Scan for the cell matching the given text and deliver its (x, y) coordinate at center. 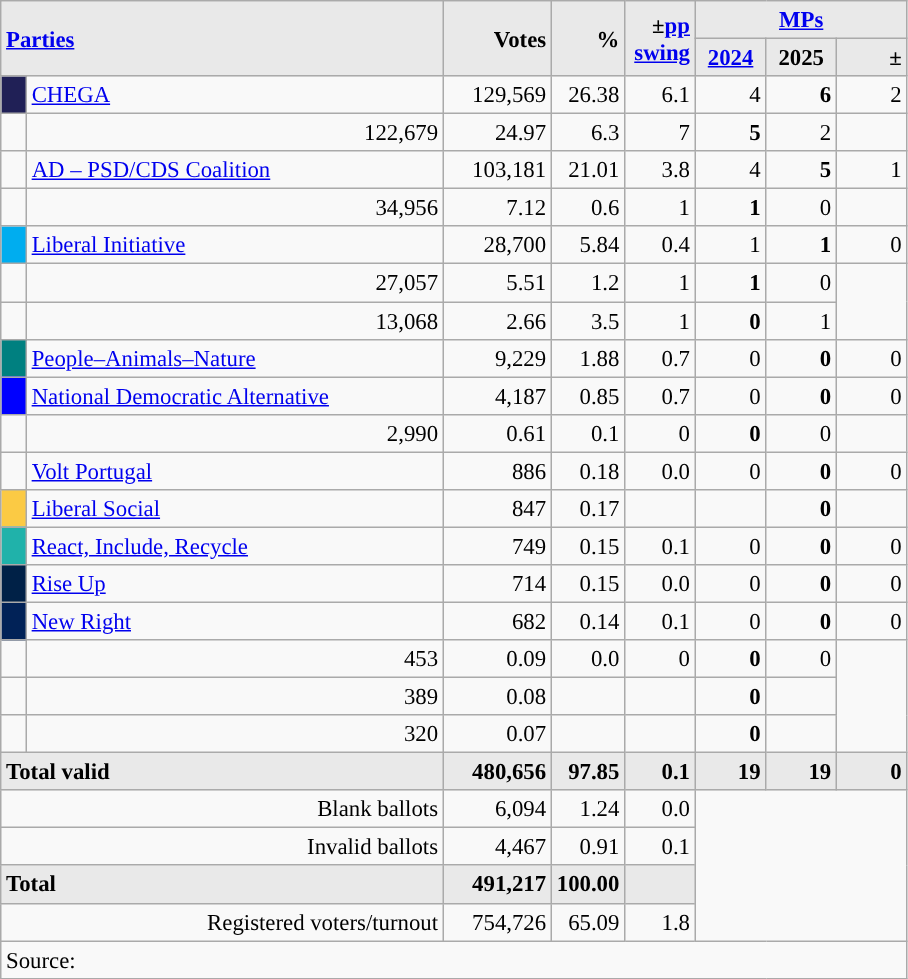
0.85 (588, 396)
Votes (497, 38)
CHEGA (234, 95)
5.84 (588, 245)
749 (497, 546)
Liberal Initiative (234, 245)
1.2 (588, 283)
21.01 (588, 170)
100.00 (588, 885)
0.14 (588, 621)
4,467 (497, 847)
Registered voters/turnout (222, 922)
React, Include, Recycle (234, 546)
6 (802, 95)
Parties (222, 38)
Source: (454, 960)
3.5 (588, 321)
5.51 (497, 283)
4,187 (497, 396)
± (872, 58)
24.97 (497, 133)
0.4 (660, 245)
754,726 (497, 922)
28,700 (497, 245)
847 (497, 509)
2024 (730, 58)
±pp swing (660, 38)
Total (222, 885)
New Right (234, 621)
7 (660, 133)
320 (234, 734)
Volt Portugal (234, 471)
0.09 (497, 659)
3.8 (660, 170)
0.6 (588, 208)
0.07 (497, 734)
1.88 (588, 358)
6,094 (497, 809)
886 (497, 471)
AD – PSD/CDS Coalition (234, 170)
% (588, 38)
MPs (801, 20)
65.09 (588, 922)
682 (497, 621)
103,181 (497, 170)
Blank ballots (222, 809)
714 (497, 584)
2.66 (497, 321)
6.1 (660, 95)
13,068 (234, 321)
389 (234, 697)
1.24 (588, 809)
2,990 (234, 433)
26.38 (588, 95)
1.8 (660, 922)
2025 (802, 58)
0.08 (497, 697)
0.18 (588, 471)
97.85 (588, 772)
Total valid (222, 772)
0.91 (588, 847)
453 (234, 659)
480,656 (497, 772)
People–Animals–Nature (234, 358)
491,217 (497, 885)
Rise Up (234, 584)
34,956 (234, 208)
27,057 (234, 283)
7.12 (497, 208)
0.61 (497, 433)
National Democratic Alternative (234, 396)
9,229 (497, 358)
129,569 (497, 95)
122,679 (234, 133)
Liberal Social (234, 509)
0.17 (588, 509)
6.3 (588, 133)
Invalid ballots (222, 847)
